Search for the cell housing the specified text and yield its [X, Y] center coordinate. 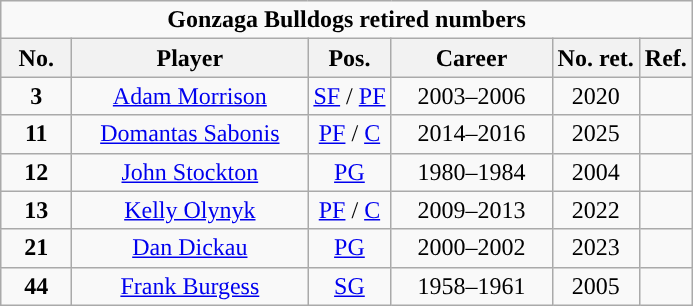
SF / PF [350, 96]
12 [36, 172]
11 [36, 134]
Pos. [350, 58]
Career [472, 58]
2003–2006 [472, 96]
2014–2016 [472, 134]
John Stockton [190, 172]
Ref. [666, 58]
44 [36, 286]
No. [36, 58]
13 [36, 210]
2022 [596, 210]
2023 [596, 248]
2004 [596, 172]
No. ret. [596, 58]
Domantas Sabonis [190, 134]
SG [350, 286]
2005 [596, 286]
1958–1961 [472, 286]
2009–2013 [472, 210]
Adam Morrison [190, 96]
Gonzaga Bulldogs retired numbers [347, 20]
3 [36, 96]
Dan Dickau [190, 248]
2020 [596, 96]
1980–1984 [472, 172]
2025 [596, 134]
Kelly Olynyk [190, 210]
21 [36, 248]
2000–2002 [472, 248]
Frank Burgess [190, 286]
Player [190, 58]
